Identify which cell holds the provided text, then report its (X, Y) central coordinate. 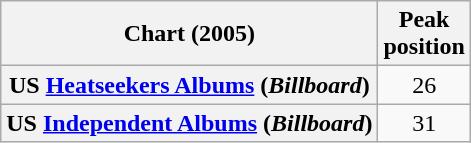
Peakposition (424, 34)
26 (424, 85)
US Heatseekers Albums (Billboard) (190, 85)
Chart (2005) (190, 34)
31 (424, 123)
US Independent Albums (Billboard) (190, 123)
